Return the (x, y) coordinate for the center point of the cell that contains the specified text.  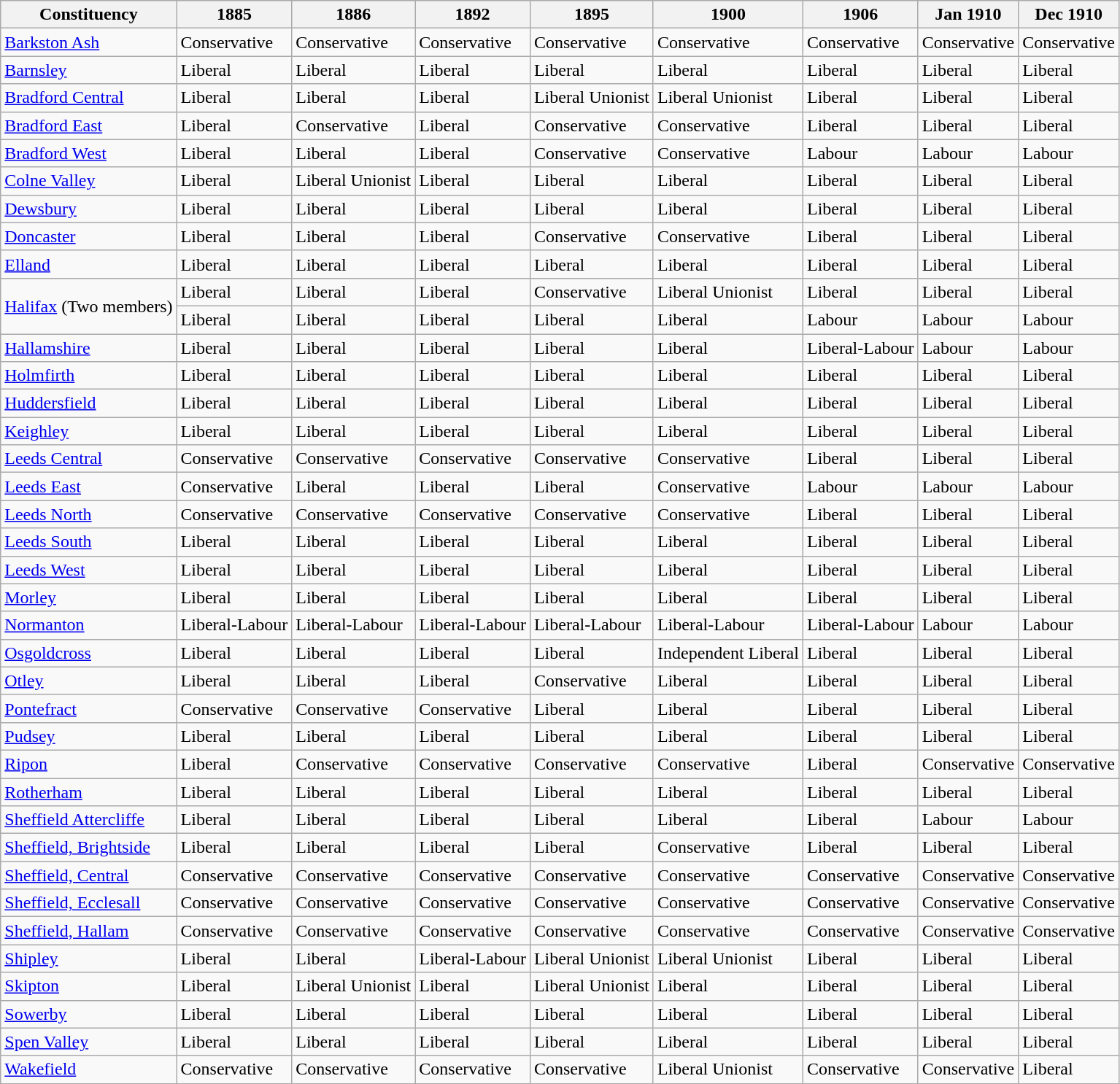
Pudsey (89, 736)
Skipton (89, 986)
Leeds Central (89, 459)
Elland (89, 264)
Barnsley (89, 70)
Pontefract (89, 708)
Leeds West (89, 570)
Leeds South (89, 542)
Spen Valley (89, 1042)
Barkston Ash (89, 42)
Jan 1910 (968, 15)
Normanton (89, 625)
Bradford Central (89, 98)
1892 (473, 15)
Sheffield, Brightside (89, 848)
Dewsbury (89, 209)
Wakefield (89, 1069)
Rotherham (89, 791)
Bradford West (89, 153)
Shipley (89, 959)
Holmfirth (89, 376)
1906 (860, 15)
Morley (89, 597)
Hallamshire (89, 348)
1885 (234, 15)
Constituency (89, 15)
Ripon (89, 764)
1886 (353, 15)
Sowerby (89, 1014)
Bradford East (89, 125)
Sheffield, Central (89, 875)
1895 (591, 15)
Sheffield Attercliffe (89, 820)
Sheffield, Ecclesall (89, 903)
Osgoldcross (89, 653)
Colne Valley (89, 181)
Huddersfield (89, 403)
1900 (728, 15)
Leeds East (89, 487)
Halifax (Two members) (89, 306)
Sheffield, Hallam (89, 931)
Independent Liberal (728, 653)
Otley (89, 681)
Leeds North (89, 514)
Dec 1910 (1069, 15)
Doncaster (89, 236)
Keighley (89, 431)
